Provide the [X, Y] coordinate of the cell's center where the given text is located.  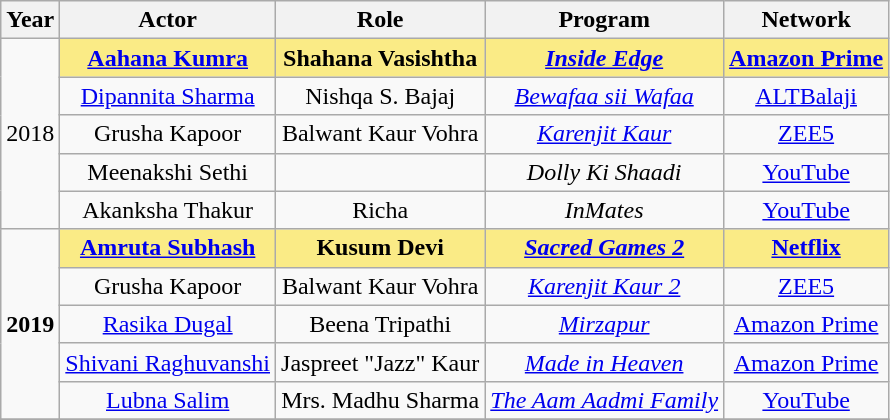
Role [380, 20]
Dipannita Sharma [168, 96]
Network [806, 20]
InMates [604, 210]
Mrs. Madhu Sharma [380, 400]
Meenakshi Sethi [168, 172]
Bewafaa sii Wafaa [604, 96]
Program [604, 20]
Karenjit Kaur 2 [604, 286]
Rasika Dugal [168, 324]
Mirzapur [604, 324]
Richa [380, 210]
Actor [168, 20]
Netflix [806, 248]
Shivani Raghuvanshi [168, 362]
2019 [30, 324]
Nishqa S. Bajaj [380, 96]
Lubna Salim [168, 400]
Akanksha Thakur [168, 210]
Made in Heaven [604, 362]
Beena Tripathi [380, 324]
Karenjit Kaur [604, 134]
ALTBalaji [806, 96]
Shahana Vasishtha [380, 58]
Inside Edge [604, 58]
Dolly Ki Shaadi [604, 172]
Amruta Subhash [168, 248]
2018 [30, 134]
Sacred Games 2 [604, 248]
Kusum Devi [380, 248]
Year [30, 20]
Jaspreet "Jazz" Kaur [380, 362]
The Aam Aadmi Family [604, 400]
Aahana Kumra [168, 58]
